Pinpoint the cell where the given text exists, returning its (X, Y) midpoint coordinate. 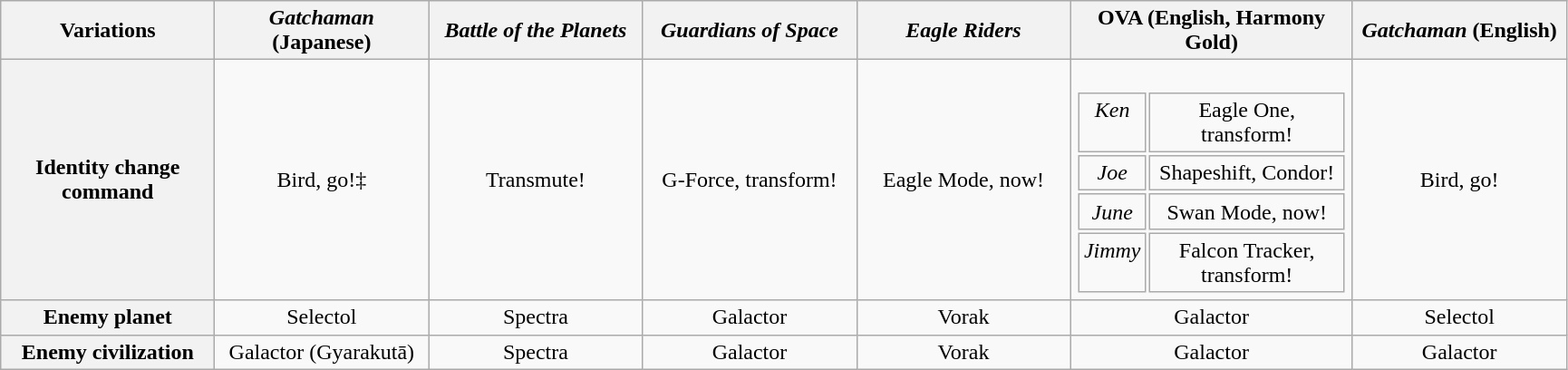
Guardians of Space (750, 31)
OVA (English, Harmony Gold) (1211, 31)
June (1113, 211)
Eagle Riders (963, 31)
Bird, go!‡ (322, 180)
Jimmy (1113, 263)
Joe (1113, 173)
Gatchaman (English) (1459, 31)
Transmute! (536, 180)
Enemy planet (108, 317)
Variations (108, 31)
Shapeshift, Condor! (1247, 173)
Battle of the Planets (536, 31)
Gatchaman (Japanese) (322, 31)
Swan Mode, now! (1247, 211)
G-Force, transform! (750, 180)
Bird, go! (1459, 180)
Ken (1113, 122)
Ken Eagle One, transform! Joe Shapeshift, Condor! June Swan Mode, now! Jimmy Falcon Tracker, transform! (1211, 180)
Identity change command (108, 180)
Enemy civilization (108, 352)
Eagle One, transform! (1247, 122)
Falcon Tracker, transform! (1247, 263)
Galactor (Gyarakutā) (322, 352)
Eagle Mode, now! (963, 180)
